Extract the (X, Y) coordinate from the center of the cell holding the provided text.  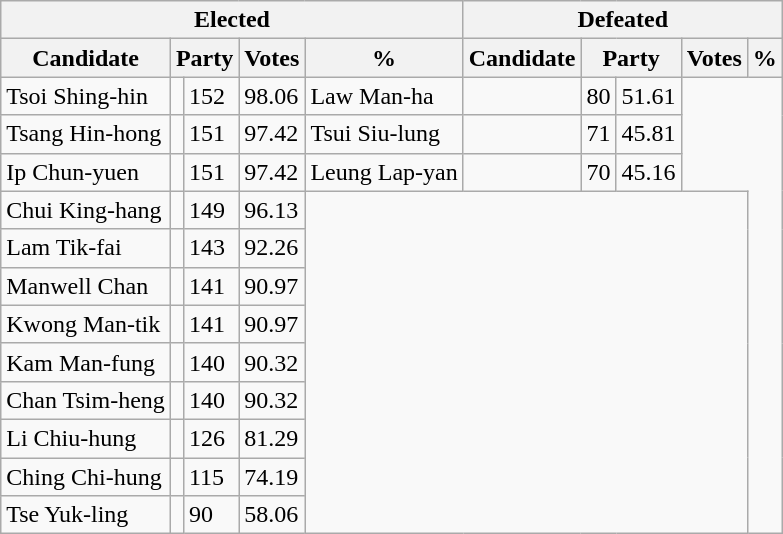
Li Chiu-hung (86, 438)
Tse Yuk-ling (86, 515)
96.13 (272, 210)
152 (210, 96)
Chui King-hang (86, 210)
Manwell Chan (86, 286)
149 (210, 210)
Ip Chun-yuen (86, 172)
Defeated (622, 20)
Kam Man-fung (86, 362)
58.06 (272, 515)
Chan Tsim-heng (86, 400)
74.19 (272, 477)
45.16 (648, 172)
45.81 (648, 134)
Tsoi Shing-hin (86, 96)
51.61 (648, 96)
81.29 (272, 438)
Law Man-ha (384, 96)
98.06 (272, 96)
80 (598, 96)
90 (210, 515)
70 (598, 172)
Elected (232, 20)
Lam Tik-fai (86, 248)
Leung Lap-yan (384, 172)
Tsang Hin-hong (86, 134)
143 (210, 248)
Kwong Man-tik (86, 324)
Tsui Siu-lung (384, 134)
92.26 (272, 248)
115 (210, 477)
71 (598, 134)
Ching Chi-hung (86, 477)
126 (210, 438)
